Search for the cell housing the specified text and yield its [x, y] center coordinate. 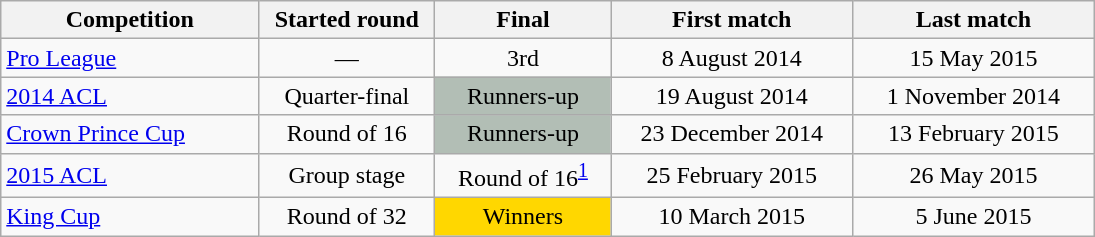
Last match [974, 20]
Winners [523, 217]
2014 ACL [130, 96]
25 February 2015 [732, 176]
Pro League [130, 58]
Started round [347, 20]
Quarter-final [347, 96]
King Cup [130, 217]
5 June 2015 [974, 217]
Round of 16 [347, 134]
— [347, 58]
10 March 2015 [732, 217]
Group stage [347, 176]
15 May 2015 [974, 58]
Round of 161 [523, 176]
23 December 2014 [732, 134]
19 August 2014 [732, 96]
13 February 2015 [974, 134]
First match [732, 20]
2015 ACL [130, 176]
26 May 2015 [974, 176]
Crown Prince Cup [130, 134]
3rd [523, 58]
Round of 32 [347, 217]
Final [523, 20]
1 November 2014 [974, 96]
Competition [130, 20]
8 August 2014 [732, 58]
